For the text-containing cell, return its midpoint in (X, Y) coordinate format. 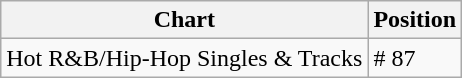
Position (415, 20)
# 87 (415, 58)
Chart (184, 20)
Hot R&B/Hip-Hop Singles & Tracks (184, 58)
